Find where the given text appears and provide that cell's center as (X, Y) coordinate. 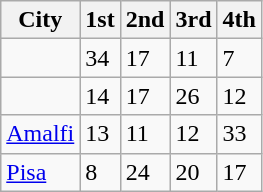
Amalfi (40, 134)
33 (239, 134)
City (40, 20)
1st (100, 20)
4th (239, 20)
14 (100, 96)
34 (100, 58)
7 (239, 58)
2nd (145, 20)
Pisa (40, 172)
20 (194, 172)
3rd (194, 20)
24 (145, 172)
13 (100, 134)
26 (194, 96)
8 (100, 172)
